Extract the (x, y) coordinate from the center of the cell holding the provided text.  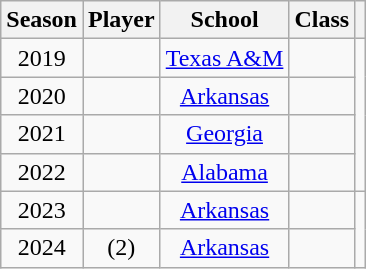
School (224, 20)
2021 (42, 134)
(2) (121, 248)
2023 (42, 210)
2022 (42, 172)
2019 (42, 58)
Texas A&M (224, 58)
Georgia (224, 134)
Alabama (224, 172)
Class (322, 20)
Player (121, 20)
Season (42, 20)
2020 (42, 96)
2024 (42, 248)
